Locate the cell with the specified text and output its (X, Y) center coordinate. 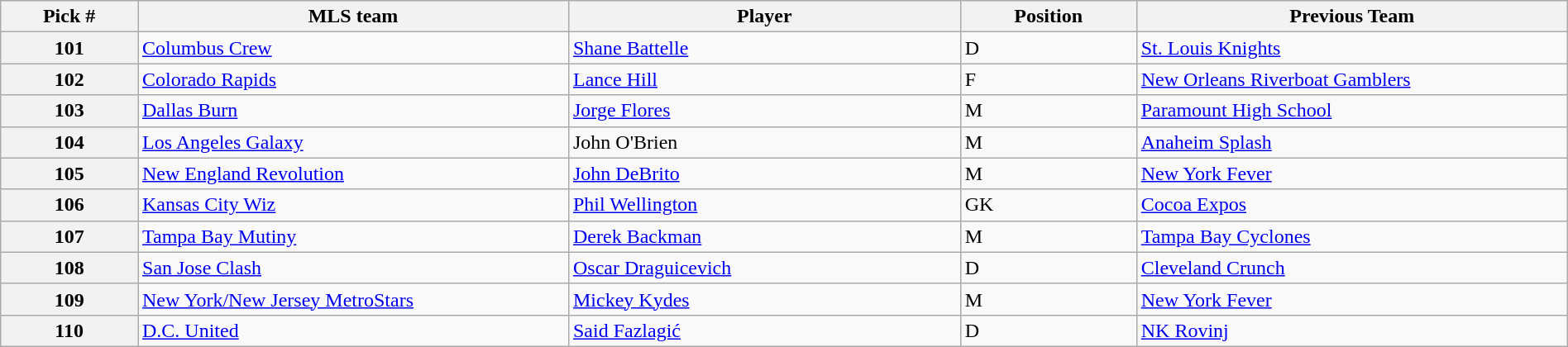
Oscar Draguicevich (764, 268)
MLS team (352, 17)
Mickey Kydes (764, 299)
NK Rovinj (1351, 330)
107 (69, 236)
108 (69, 268)
102 (69, 79)
Kansas City Wiz (352, 205)
John O'Brien (764, 142)
110 (69, 330)
John DeBrito (764, 173)
Paramount High School (1351, 111)
Derek Backman (764, 236)
109 (69, 299)
New York/New Jersey MetroStars (352, 299)
Dallas Burn (352, 111)
Shane Battelle (764, 48)
San Jose Clash (352, 268)
Tampa Bay Mutiny (352, 236)
Jorge Flores (764, 111)
St. Louis Knights (1351, 48)
105 (69, 173)
Lance Hill (764, 79)
New Orleans Riverboat Gamblers (1351, 79)
106 (69, 205)
Cleveland Crunch (1351, 268)
Anaheim Splash (1351, 142)
Cocoa Expos (1351, 205)
Phil Wellington (764, 205)
101 (69, 48)
Position (1049, 17)
Pick # (69, 17)
Player (764, 17)
Los Angeles Galaxy (352, 142)
D.C. United (352, 330)
103 (69, 111)
104 (69, 142)
Previous Team (1351, 17)
Tampa Bay Cyclones (1351, 236)
Said Fazlagić (764, 330)
Colorado Rapids (352, 79)
F (1049, 79)
New England Revolution (352, 173)
GK (1049, 205)
Columbus Crew (352, 48)
